Extract the (X, Y) coordinate from the center of the cell holding the provided text.  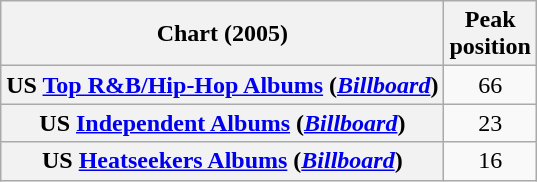
Peakposition (490, 34)
US Top R&B/Hip-Hop Albums (Billboard) (222, 85)
Chart (2005) (222, 34)
US Heatseekers Albums (Billboard) (222, 161)
16 (490, 161)
23 (490, 123)
US Independent Albums (Billboard) (222, 123)
66 (490, 85)
